Extract the (X, Y) coordinate from the center of the cell holding the provided text.  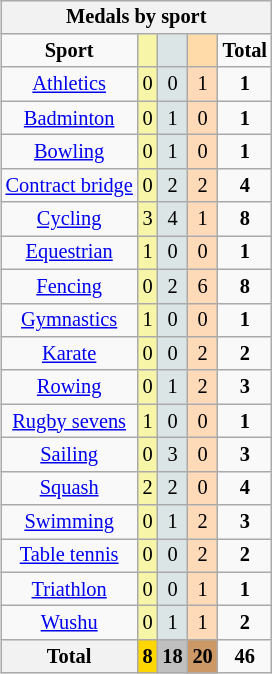
Medals by sport (136, 17)
46 (245, 657)
Table tennis (70, 556)
Squash (70, 488)
Karate (70, 354)
Rugby sevens (70, 421)
Triathlon (70, 589)
6 (203, 286)
Badminton (70, 118)
Gymnastics (70, 320)
Wushu (70, 623)
20 (203, 657)
Equestrian (70, 253)
Swimming (70, 522)
Cycling (70, 219)
Sailing (70, 455)
Sport (70, 51)
Bowling (70, 152)
Contract bridge (70, 185)
Athletics (70, 84)
Fencing (70, 286)
18 (173, 657)
Rowing (70, 387)
